Extract the (x, y) coordinate from the center of the cell holding the provided text.  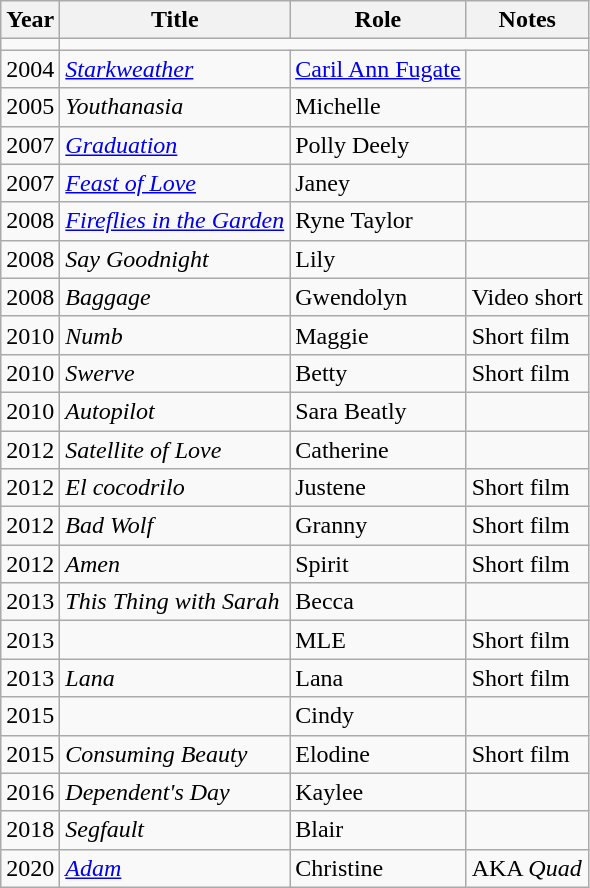
Christine (378, 868)
2004 (30, 69)
Dependent's Day (175, 792)
Numb (175, 335)
Ryne Taylor (378, 221)
El cocodrilo (175, 488)
Catherine (378, 449)
Kaylee (378, 792)
2020 (30, 868)
Baggage (175, 297)
Video short (527, 297)
Sara Beatly (378, 411)
Spirit (378, 564)
Blair (378, 830)
Polly Deely (378, 145)
Bad Wolf (175, 526)
Youthanasia (175, 107)
Becca (378, 602)
Swerve (175, 373)
Feast of Love (175, 183)
Segfault (175, 830)
Betty (378, 373)
Role (378, 20)
Autopilot (175, 411)
Janey (378, 183)
Graduation (175, 145)
Justene (378, 488)
This Thing with Sarah (175, 602)
2016 (30, 792)
Michelle (378, 107)
2005 (30, 107)
Lily (378, 259)
Caril Ann Fugate (378, 69)
Consuming Beauty (175, 754)
MLE (378, 640)
2018 (30, 830)
Gwendolyn (378, 297)
Notes (527, 20)
Year (30, 20)
Say Goodnight (175, 259)
Starkweather (175, 69)
Elodine (378, 754)
Fireflies in the Garden (175, 221)
Adam (175, 868)
Granny (378, 526)
Maggie (378, 335)
Title (175, 20)
Amen (175, 564)
Satellite of Love (175, 449)
Cindy (378, 716)
AKA Quad (527, 868)
